Pinpoint the cell where the given text exists, returning its (X, Y) midpoint coordinate. 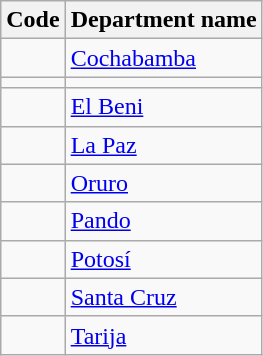
Potosí (164, 259)
Pando (164, 221)
El Beni (164, 107)
Oruro (164, 183)
Code (33, 20)
Department name (164, 20)
Santa Cruz (164, 297)
Tarija (164, 335)
Cochabamba (164, 58)
La Paz (164, 145)
